Extract the (X, Y) coordinate from the center of the cell holding the provided text.  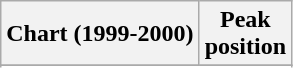
Peakposition (245, 34)
Chart (1999-2000) (100, 34)
